Find where the given text appears and provide that cell's center as (x, y) coordinate. 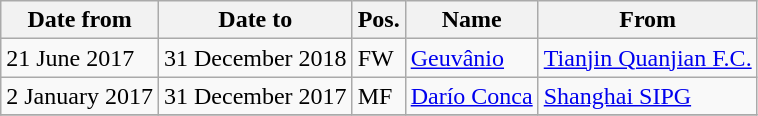
21 June 2017 (80, 58)
Tianjin Quanjian F.C. (648, 58)
From (648, 20)
31 December 2018 (255, 58)
Geuvânio (472, 58)
FW (378, 58)
MF (378, 96)
Shanghai SIPG (648, 96)
Darío Conca (472, 96)
2 January 2017 (80, 96)
Name (472, 20)
Pos. (378, 20)
Date from (80, 20)
31 December 2017 (255, 96)
Date to (255, 20)
